Identify which cell holds the provided text, then report its (X, Y) central coordinate. 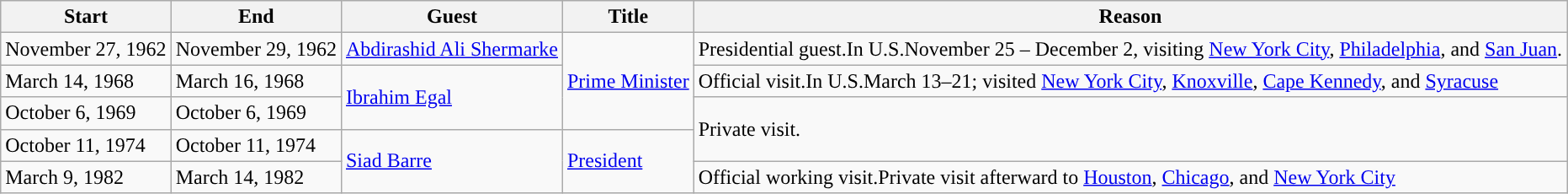
November 29, 1962 (256, 49)
March 14, 1982 (256, 177)
March 9, 1982 (86, 177)
Guest (451, 17)
President (628, 161)
March 16, 1968 (256, 81)
Official working visit.Private visit afterward to Houston, Chicago, and New York City (1129, 177)
Title (628, 17)
Private visit. (1129, 129)
Reason (1129, 17)
Presidential guest.In U.S.November 25 – December 2, visiting New York City, Philadelphia, and San Juan. (1129, 49)
Abdirashid Ali Shermarke (451, 49)
March 14, 1968 (86, 81)
Siad Barre (451, 161)
November 27, 1962 (86, 49)
Prime Minister (628, 81)
Ibrahim Egal (451, 97)
End (256, 17)
Start (86, 17)
Official visit.In U.S.March 13–21; visited New York City, Knoxville, Cape Kennedy, and Syracuse (1129, 81)
